Extract the [x, y] coordinate from the center of the cell holding the provided text.  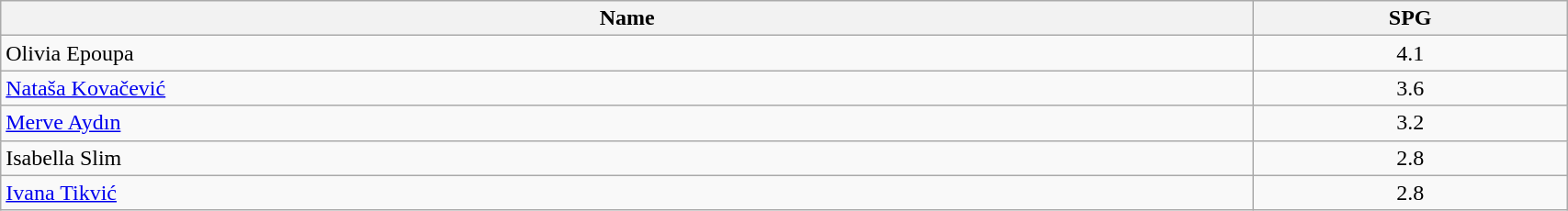
3.2 [1411, 123]
4.1 [1411, 53]
Ivana Tikvić [627, 193]
Isabella Slim [627, 158]
Nataša Kovačević [627, 88]
Olivia Epoupa [627, 53]
SPG [1411, 18]
3.6 [1411, 88]
Name [627, 18]
Merve Aydın [627, 123]
